Provide the (X, Y) coordinate of the cell's center where the given text is located.  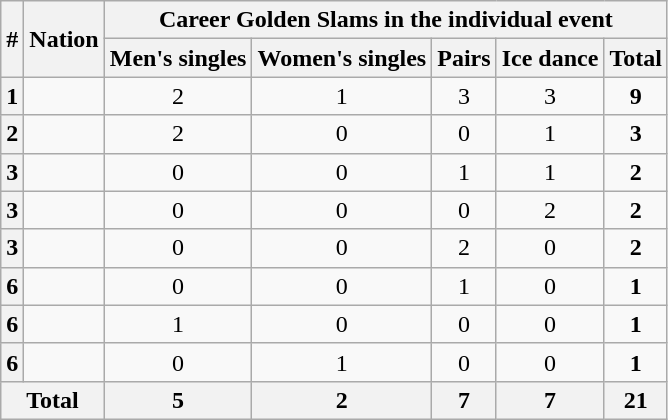
Ice dance (550, 58)
Women's singles (342, 58)
Nation (64, 39)
21 (636, 400)
Career Golden Slams in the individual event (386, 20)
Men's singles (178, 58)
# (12, 39)
5 (178, 400)
9 (636, 96)
Pairs (464, 58)
